Identify which cell holds the provided text, then report its (X, Y) central coordinate. 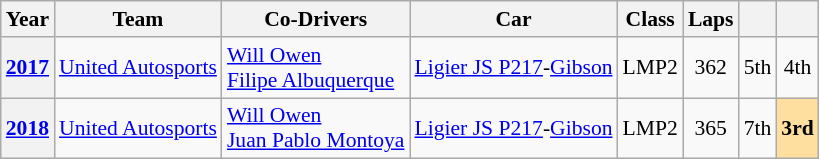
362 (711, 68)
2018 (28, 128)
2017 (28, 68)
7th (758, 128)
Car (514, 19)
Class (650, 19)
Will Owen Juan Pablo Montoya (316, 128)
4th (798, 68)
Will Owen Filipe Albuquerque (316, 68)
365 (711, 128)
Laps (711, 19)
Co-Drivers (316, 19)
5th (758, 68)
3rd (798, 128)
Team (138, 19)
Year (28, 19)
